Locate the cell with the specified text and output its [x, y] center coordinate. 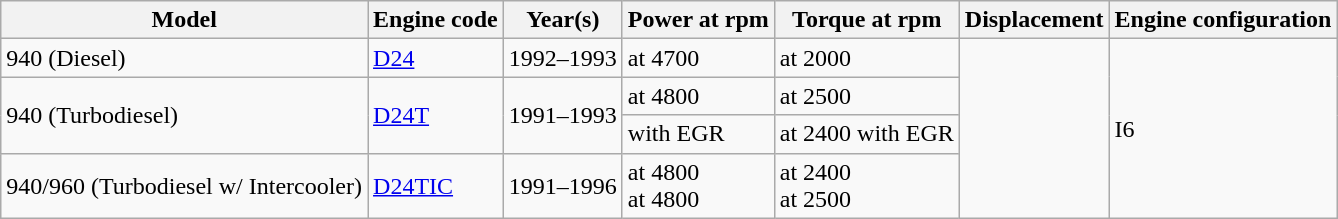
Displacement [1034, 20]
at 2000 [866, 58]
Model [184, 20]
Engine code [436, 20]
at 4800 at 4800 [698, 186]
at 4800 [698, 96]
at 2400 at 2500 [866, 186]
D24T [436, 115]
I6 [1223, 128]
1991–1993 [562, 115]
940/960 (Turbodiesel w/ Intercooler) [184, 186]
1992–1993 [562, 58]
940 (Turbodiesel) [184, 115]
at 2400 with EGR [866, 134]
D24 [436, 58]
with EGR [698, 134]
Power at rpm [698, 20]
Torque at rpm [866, 20]
Year(s) [562, 20]
Engine configuration [1223, 20]
at 2500 [866, 96]
at 4700 [698, 58]
940 (Diesel) [184, 58]
1991–1996 [562, 186]
D24TIC [436, 186]
